Find where the given text appears and provide that cell's center as [x, y] coordinate. 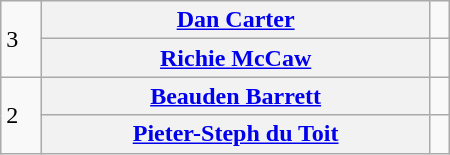
Pieter-Steph du Toit [236, 134]
3 [22, 39]
Richie McCaw [236, 58]
Beauden Barrett [236, 96]
2 [22, 115]
Dan Carter [236, 20]
